Scan for the cell matching the given text and deliver its (X, Y) coordinate at center. 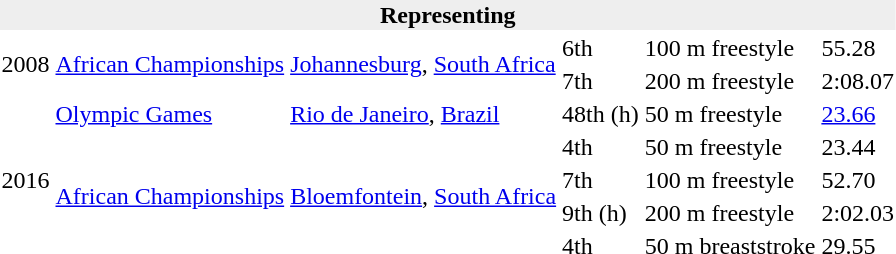
52.70 (858, 180)
African Championships (170, 64)
Representing (448, 15)
55.28 (858, 48)
9th (h) (601, 213)
2:08.07 (858, 81)
48th (h) (601, 114)
Johannesburg, South Africa (424, 64)
6th (601, 48)
23.44 (858, 147)
2:02.03 (858, 213)
23.66 (858, 114)
2008 (26, 64)
Rio de Janeiro, Brazil (424, 114)
Olympic Games (170, 114)
4th (601, 147)
